Determine the [X, Y] coordinate at the center of the cell enclosing the given text.  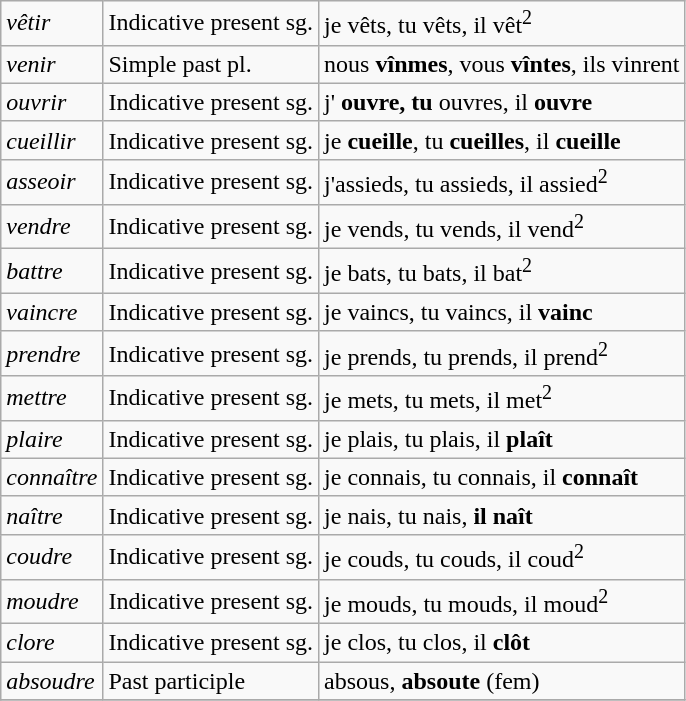
asseoir [52, 182]
absoudre [52, 681]
je prends, tu prends, il prend2 [502, 354]
venir [52, 64]
vêtir [52, 24]
Simple past pl. [211, 64]
je bats, tu bats, il bat2 [502, 272]
j'assieds, tu assieds, il assied2 [502, 182]
je mouds, tu mouds, il moud2 [502, 602]
je couds, tu couds, il coud2 [502, 558]
connaître [52, 477]
nous vînmes, vous vîntes, ils vinrent [502, 64]
je nais, tu nais, il naît [502, 515]
je vêts, tu vêts, il vêt2 [502, 24]
je connais, tu connais, il connaît [502, 477]
prendre [52, 354]
vaincre [52, 312]
ouvrir [52, 102]
vendre [52, 226]
j' ouvre, tu ouvres, il ouvre [502, 102]
moudre [52, 602]
mettre [52, 398]
je mets, tu mets, il met2 [502, 398]
je vaincs, tu vaincs, il vainc [502, 312]
clore [52, 643]
naître [52, 515]
coudre [52, 558]
cueillir [52, 140]
plaire [52, 439]
Past participle [211, 681]
je plais, tu plais, il plaît [502, 439]
absous, absoute (fem) [502, 681]
je clos, tu clos, il clôt [502, 643]
je cueille, tu cueilles, il cueille [502, 140]
battre [52, 272]
je vends, tu vends, il vend2 [502, 226]
